Detect which cell encompasses the target text, then output its [X, Y] center coordinate. 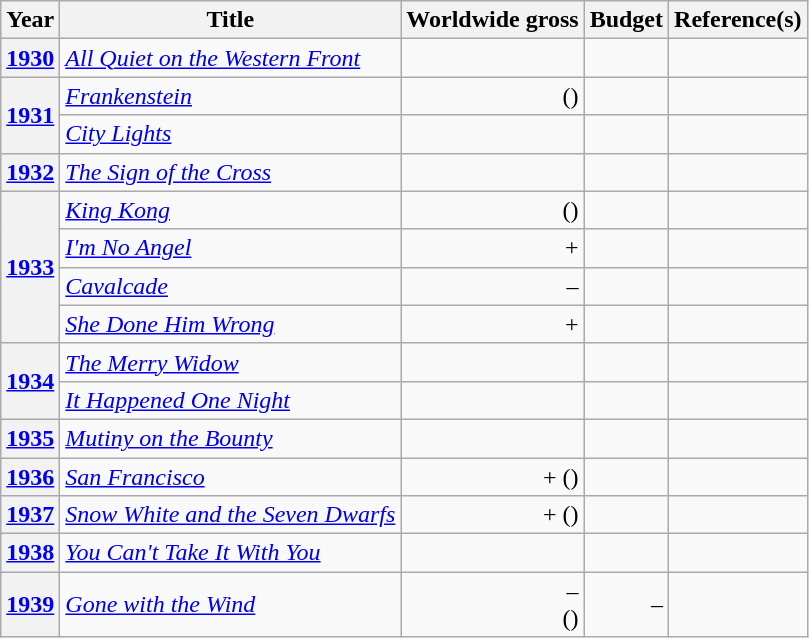
Worldwide gross [492, 20]
Reference(s) [738, 20]
San Francisco [230, 477]
1935 [30, 438]
1931 [30, 115]
Mutiny on the Bounty [230, 438]
King Kong [230, 210]
Year [30, 20]
All Quiet on the Western Front [230, 58]
1936 [30, 477]
Budget [626, 20]
City Lights [230, 134]
1933 [30, 267]
The Merry Widow [230, 362]
It Happened One Night [230, 400]
1938 [30, 553]
Gone with the Wind [230, 604]
1939 [30, 604]
–() [492, 604]
The Sign of the Cross [230, 172]
1932 [30, 172]
I'm No Angel [230, 248]
She Done Him Wrong [230, 324]
1934 [30, 381]
1930 [30, 58]
1937 [30, 515]
Snow White and the Seven Dwarfs [230, 515]
Cavalcade [230, 286]
You Can't Take It With You [230, 553]
Title [230, 20]
Frankenstein [230, 96]
